Scan for the cell matching the given text and deliver its [x, y] coordinate at center. 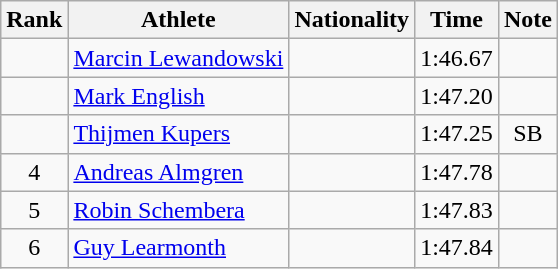
Mark English [178, 96]
Robin Schembera [178, 210]
6 [34, 248]
1:46.67 [457, 58]
4 [34, 172]
Andreas Almgren [178, 172]
Rank [34, 20]
Athlete [178, 20]
1:47.25 [457, 134]
Thijmen Kupers [178, 134]
Guy Learmonth [178, 248]
SB [528, 134]
5 [34, 210]
1:47.20 [457, 96]
1:47.78 [457, 172]
1:47.84 [457, 248]
Time [457, 20]
Note [528, 20]
Marcin Lewandowski [178, 58]
Nationality [352, 20]
1:47.83 [457, 210]
